Provide the [X, Y] coordinate of the cell's center where the given text is located.  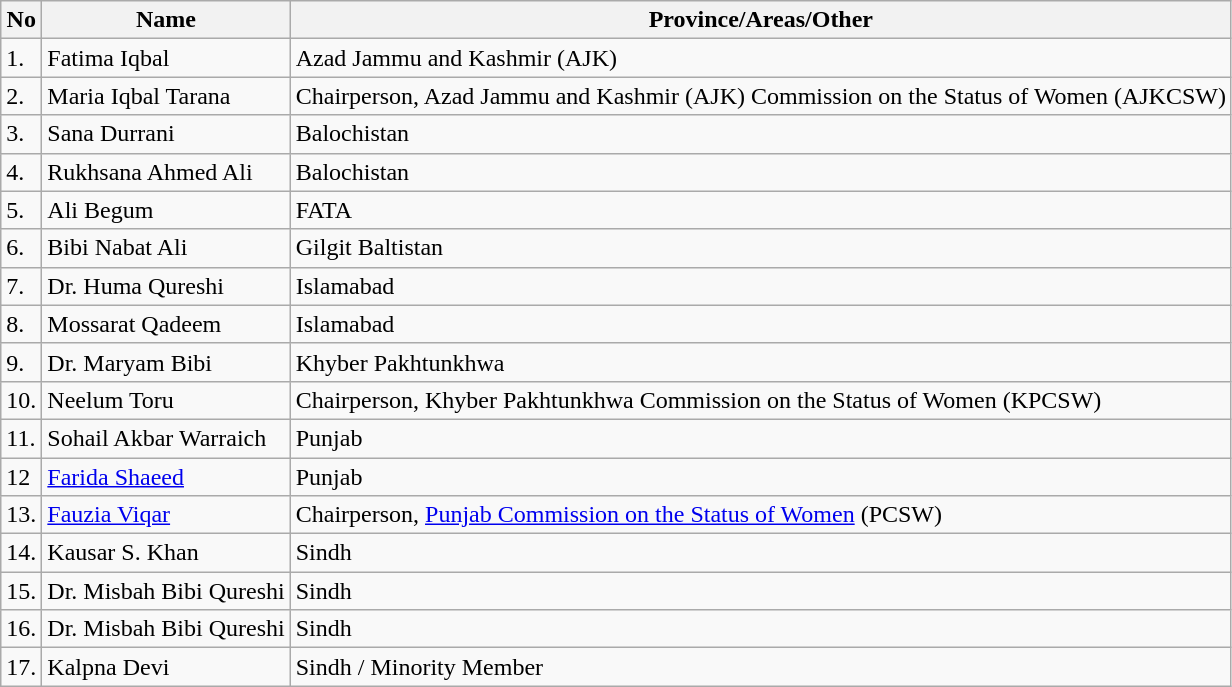
7. [22, 286]
Sindh / Minority Member [760, 667]
Chairperson, Azad Jammu and Kashmir (AJK) Commission on the Status of Women (AJKCSW) [760, 96]
Bibi Nabat Ali [166, 248]
Dr. Maryam Bibi [166, 362]
6. [22, 248]
Maria Iqbal Tarana [166, 96]
14. [22, 553]
Fauzia Viqar [166, 515]
Khyber Pakhtunkhwa [760, 362]
16. [22, 629]
13. [22, 515]
3. [22, 134]
Gilgit Baltistan [760, 248]
Rukhsana Ahmed Ali [166, 172]
Kalpna Devi [166, 667]
1. [22, 58]
Kausar S. Khan [166, 553]
Azad Jammu and Kashmir (AJK) [760, 58]
Province/Areas/Other [760, 20]
17. [22, 667]
Name [166, 20]
12 [22, 477]
8. [22, 324]
Chairperson, Khyber Pakhtunkhwa Commission on the Status of Women (KPCSW) [760, 400]
Chairperson, Punjab Commission on the Status of Women (PCSW) [760, 515]
Farida Shaeed [166, 477]
10. [22, 400]
FATA [760, 210]
Mossarat Qadeem [166, 324]
15. [22, 591]
11. [22, 438]
2. [22, 96]
Ali Begum [166, 210]
9. [22, 362]
4. [22, 172]
Sana Durrani [166, 134]
No [22, 20]
Fatima Iqbal [166, 58]
5. [22, 210]
Neelum Toru [166, 400]
Dr. Huma Qureshi [166, 286]
Sohail Akbar Warraich [166, 438]
